Find where the given text appears and provide that cell's center as [X, Y] coordinate. 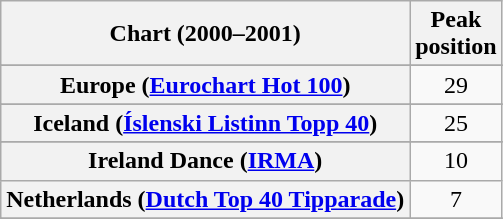
Peakposition [456, 34]
25 [456, 123]
7 [456, 199]
Europe (Eurochart Hot 100) [206, 85]
29 [456, 85]
Ireland Dance (IRMA) [206, 161]
Chart (2000–2001) [206, 34]
10 [456, 161]
Netherlands (Dutch Top 40 Tipparade) [206, 199]
Iceland (Íslenski Listinn Topp 40) [206, 123]
